Search for the cell housing the specified text and yield its (X, Y) center coordinate. 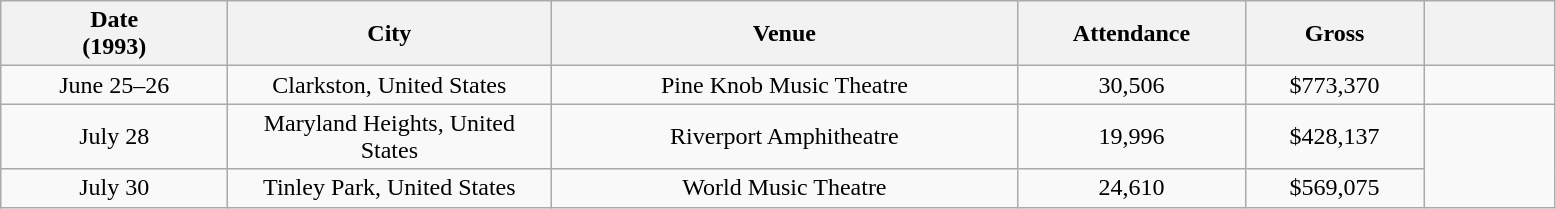
Gross (1334, 34)
City (390, 34)
Riverport Amphitheatre (784, 136)
July 28 (114, 136)
Date(1993) (114, 34)
Tinley Park, United States (390, 188)
Venue (784, 34)
19,996 (1132, 136)
30,506 (1132, 85)
$569,075 (1334, 188)
24,610 (1132, 188)
Maryland Heights, United States (390, 136)
$428,137 (1334, 136)
June 25–26 (114, 85)
Pine Knob Music Theatre (784, 85)
World Music Theatre (784, 188)
Attendance (1132, 34)
July 30 (114, 188)
$773,370 (1334, 85)
Clarkston, United States (390, 85)
